Find where the given text appears and provide that cell's center as [x, y] coordinate. 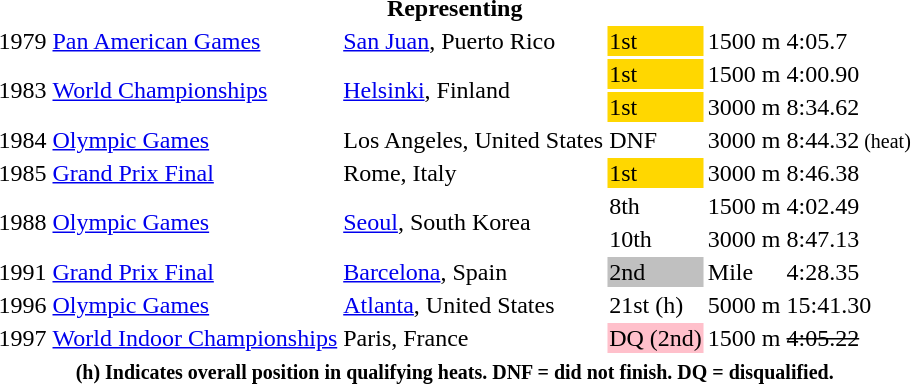
San Juan, Puerto Rico [474, 41]
Pan American Games [195, 41]
Paris, France [474, 338]
DNF [656, 140]
Atlanta, United States [474, 305]
5000 m [744, 305]
Barcelona, Spain [474, 272]
Los Angeles, United States [474, 140]
8th [656, 206]
2nd [656, 272]
21st (h) [656, 305]
Rome, Italy [474, 173]
DQ (2nd) [656, 338]
World Indoor Championships [195, 338]
10th [656, 239]
World Championships [195, 90]
Mile [744, 272]
Seoul, South Korea [474, 222]
Helsinki, Finland [474, 90]
